Determine the (x, y) coordinate at the center of the cell enclosing the given text.  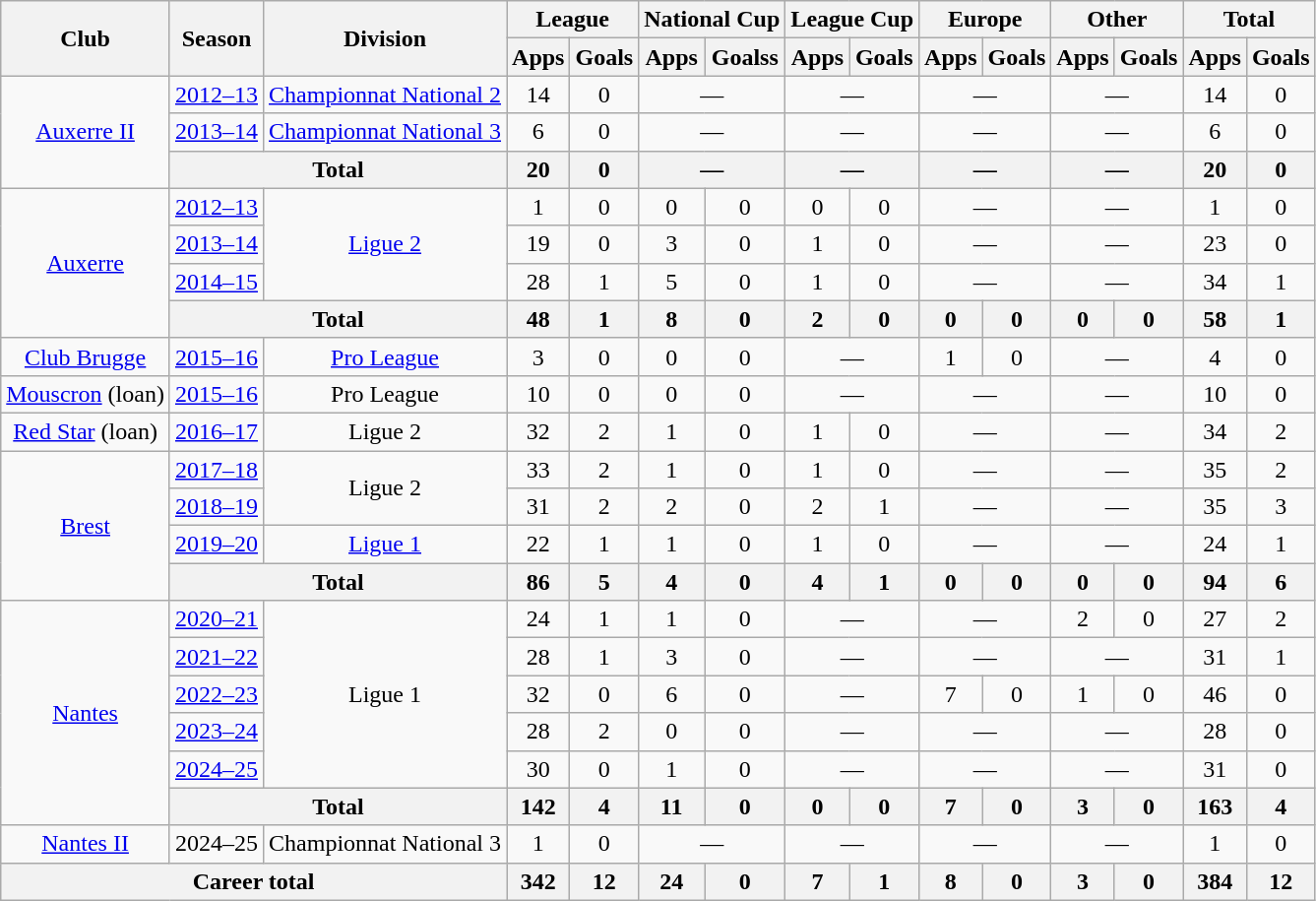
23 (1215, 244)
2020–21 (217, 619)
86 (538, 582)
Nantes (86, 713)
22 (538, 545)
2022–23 (217, 694)
Career total (254, 881)
Division (386, 38)
342 (538, 881)
2021–22 (217, 657)
2023–24 (217, 732)
League (573, 20)
Season (217, 38)
League Cup (852, 20)
2018–19 (217, 507)
30 (538, 769)
National Cup (713, 20)
Red Star (loan) (86, 431)
2014–15 (217, 282)
94 (1215, 582)
48 (538, 319)
Auxerre (86, 263)
19 (538, 244)
Club (86, 38)
163 (1215, 806)
58 (1215, 319)
2019–20 (217, 545)
33 (538, 470)
Brest (86, 526)
Goalss (745, 57)
Nantes II (86, 844)
142 (538, 806)
Club Brugge (86, 356)
Europe (985, 20)
Auxerre II (86, 132)
27 (1215, 619)
Championnat National 2 (386, 95)
Mouscron (loan) (86, 394)
46 (1215, 694)
384 (1215, 881)
2017–18 (217, 470)
11 (671, 806)
2016–17 (217, 431)
Other (1117, 20)
